Find where the given text appears and provide that cell's center as (X, Y) coordinate. 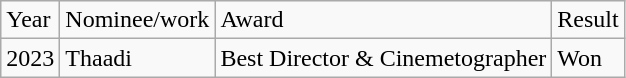
Nominee/work (138, 20)
Year (30, 20)
Won (588, 58)
2023 (30, 58)
Thaadi (138, 58)
Award (384, 20)
Best Director & Cinemetographer (384, 58)
Result (588, 20)
